Find where the given text appears and provide that cell's center as [X, Y] coordinate. 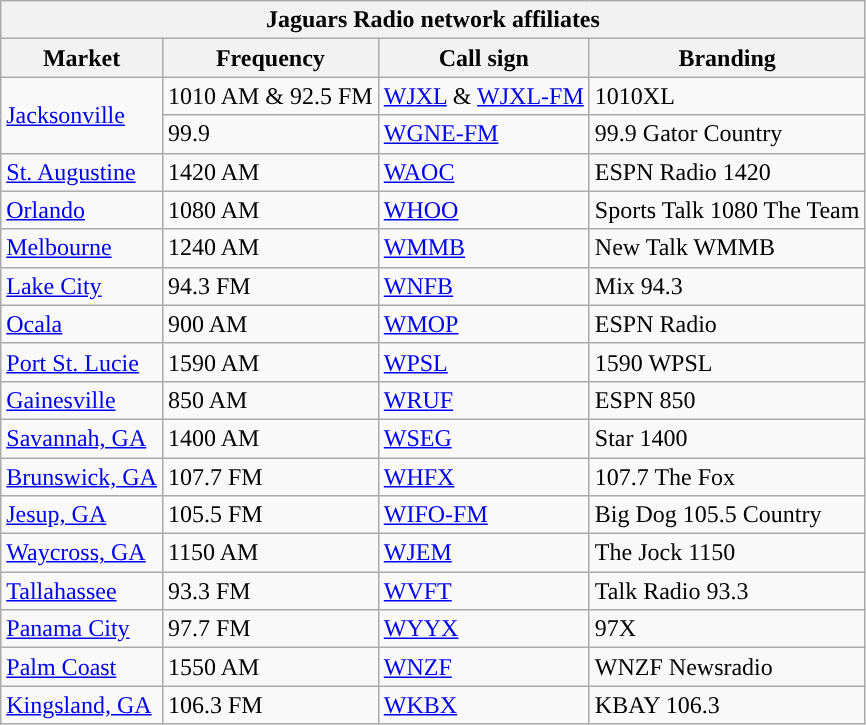
99.9 Gator Country [727, 134]
St. Augustine [82, 172]
1550 AM [270, 667]
ESPN 850 [727, 400]
WYYX [484, 629]
WSEG [484, 438]
107.7 The Fox [727, 477]
Tallahassee [82, 591]
KBAY 106.3 [727, 705]
94.3 FM [270, 286]
Jesup, GA [82, 515]
105.5 FM [270, 515]
Gainesville [82, 400]
ESPN Radio [727, 324]
Star 1400 [727, 438]
1400 AM [270, 438]
WKBX [484, 705]
WHOO [484, 210]
850 AM [270, 400]
97X [727, 629]
1150 AM [270, 553]
WJEM [484, 553]
1590 AM [270, 362]
Palm Coast [82, 667]
Talk Radio 93.3 [727, 591]
99.9 [270, 134]
900 AM [270, 324]
ESPN Radio 1420 [727, 172]
Lake City [82, 286]
1240 AM [270, 248]
Call sign [484, 58]
Mix 94.3 [727, 286]
Port St. Lucie [82, 362]
1010 AM & 92.5 FM [270, 96]
93.3 FM [270, 591]
The Jock 1150 [727, 553]
Frequency [270, 58]
WJXL & WJXL-FM [484, 96]
Big Dog 105.5 Country [727, 515]
1590 WPSL [727, 362]
Branding [727, 58]
Savannah, GA [82, 438]
WNZF [484, 667]
Sports Talk 1080 The Team [727, 210]
97.7 FM [270, 629]
Jacksonville [82, 115]
WMMB [484, 248]
Melbourne [82, 248]
WMOP [484, 324]
WIFO-FM [484, 515]
Kingsland, GA [82, 705]
New Talk WMMB [727, 248]
WHFX [484, 477]
WPSL [484, 362]
Brunswick, GA [82, 477]
106.3 FM [270, 705]
WVFT [484, 591]
1420 AM [270, 172]
107.7 FM [270, 477]
Ocala [82, 324]
Orlando [82, 210]
Market [82, 58]
WNZF Newsradio [727, 667]
1010XL [727, 96]
Panama City [82, 629]
Jaguars Radio network affiliates [433, 20]
WRUF [484, 400]
WNFB [484, 286]
WGNE-FM [484, 134]
WAOC [484, 172]
1080 AM [270, 210]
Waycross, GA [82, 553]
